Locate the cell with the specified text and output its [x, y] center coordinate. 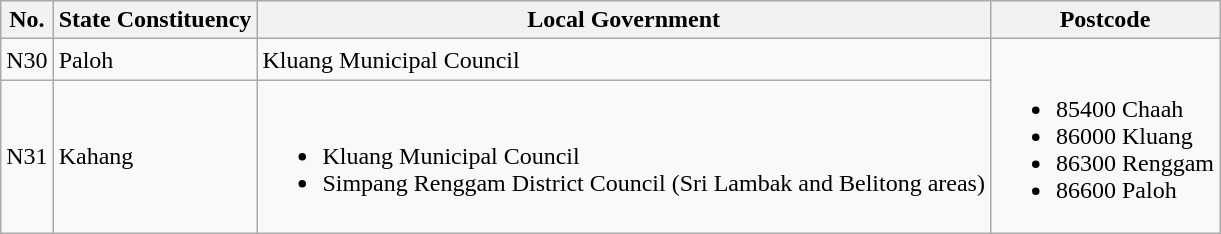
Postcode [1104, 20]
N30 [27, 60]
Kahang [155, 156]
N31 [27, 156]
Paloh [155, 60]
85400 Chaah86000 Kluang86300 Renggam86600 Paloh [1104, 136]
No. [27, 20]
Local Government [624, 20]
Kluang Municipal CouncilSimpang Renggam District Council (Sri Lambak and Belitong areas) [624, 156]
State Constituency [155, 20]
Kluang Municipal Council [624, 60]
